From the cell containing the given text, extract its center point as [x, y] coordinate. 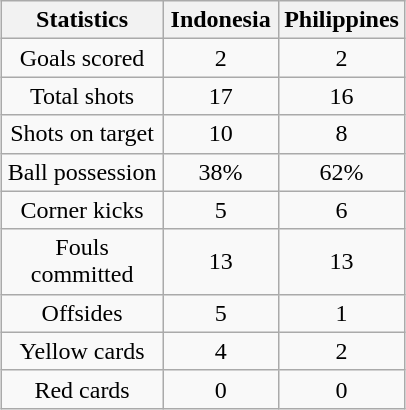
Total shots [82, 96]
Fouls committed [82, 262]
8 [342, 134]
6 [342, 210]
Statistics [82, 20]
Offsides [82, 313]
4 [221, 351]
Yellow cards [82, 351]
Red cards [82, 389]
16 [342, 96]
38% [221, 172]
Shots on target [82, 134]
62% [342, 172]
Philippines [342, 20]
10 [221, 134]
1 [342, 313]
Goals scored [82, 58]
Indonesia [221, 20]
17 [221, 96]
Ball possession [82, 172]
Corner kicks [82, 210]
